Determine the (X, Y) coordinate at the center of the cell enclosing the given text.  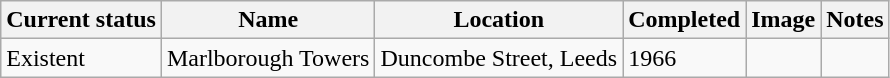
Completed (684, 20)
Existent (82, 58)
Image (784, 20)
Duncombe Street, Leeds (499, 58)
Name (268, 20)
Notes (855, 20)
Current status (82, 20)
Location (499, 20)
1966 (684, 58)
Marlborough Towers (268, 58)
